Locate the cell with the specified text and output its (x, y) center coordinate. 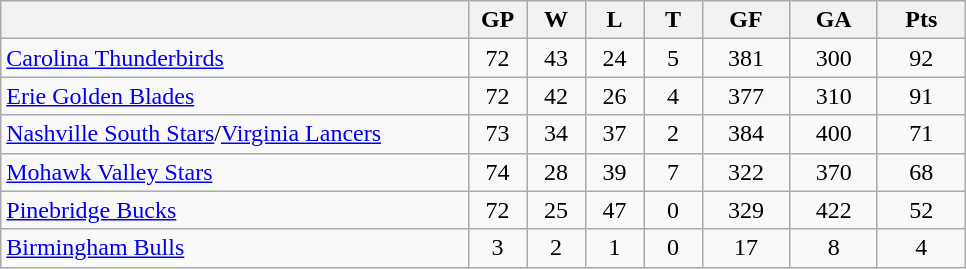
381 (746, 58)
92 (921, 58)
GF (746, 20)
28 (556, 172)
7 (673, 172)
25 (556, 210)
329 (746, 210)
Carolina Thunderbirds (235, 58)
W (556, 20)
310 (834, 96)
GP (497, 20)
43 (556, 58)
39 (614, 172)
52 (921, 210)
68 (921, 172)
Erie Golden Blades (235, 96)
71 (921, 134)
377 (746, 96)
42 (556, 96)
26 (614, 96)
17 (746, 248)
37 (614, 134)
322 (746, 172)
8 (834, 248)
91 (921, 96)
Pinebridge Bucks (235, 210)
T (673, 20)
384 (746, 134)
24 (614, 58)
L (614, 20)
Pts (921, 20)
74 (497, 172)
370 (834, 172)
5 (673, 58)
3 (497, 248)
73 (497, 134)
Mohawk Valley Stars (235, 172)
Nashville South Stars/Virginia Lancers (235, 134)
400 (834, 134)
GA (834, 20)
1 (614, 248)
34 (556, 134)
47 (614, 210)
422 (834, 210)
300 (834, 58)
Birmingham Bulls (235, 248)
